Extract the [x, y] coordinate from the center of the cell holding the provided text.  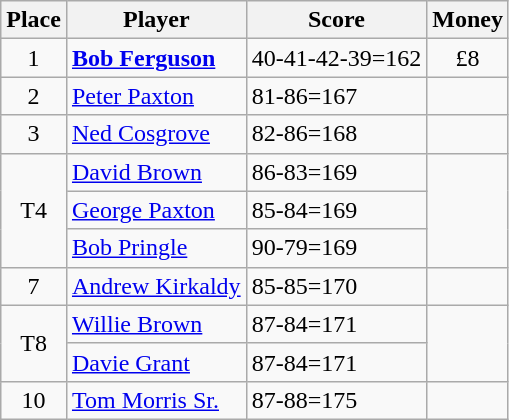
T4 [34, 210]
81-86=167 [336, 96]
10 [34, 400]
Willie Brown [156, 324]
T8 [34, 343]
85-84=169 [336, 210]
1 [34, 58]
87-88=175 [336, 400]
David Brown [156, 172]
Peter Paxton [156, 96]
40-41-42-39=162 [336, 58]
Player [156, 20]
£8 [468, 58]
Davie Grant [156, 362]
86-83=169 [336, 172]
George Paxton [156, 210]
Andrew Kirkaldy [156, 286]
Money [468, 20]
Bob Pringle [156, 248]
7 [34, 286]
Place [34, 20]
85-85=170 [336, 286]
2 [34, 96]
Tom Morris Sr. [156, 400]
82-86=168 [336, 134]
Bob Ferguson [156, 58]
90-79=169 [336, 248]
Ned Cosgrove [156, 134]
Score [336, 20]
3 [34, 134]
